From the cell containing the given text, extract its center point as [x, y] coordinate. 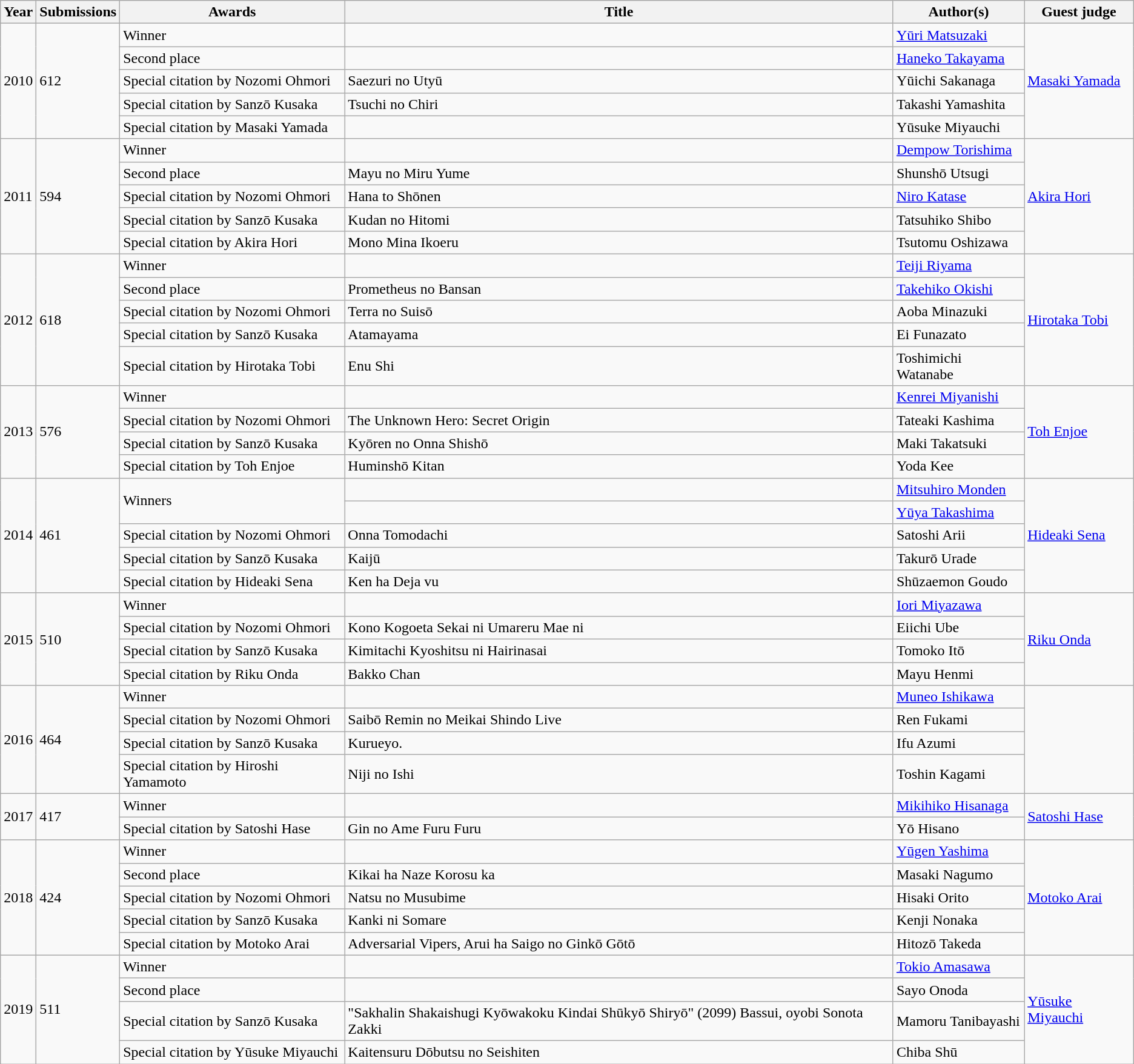
461 [78, 535]
Toshin Kagami [958, 774]
Ren Fukami [958, 720]
511 [78, 1009]
Tateaki Kashima [958, 420]
Hana to Shōnen [619, 196]
594 [78, 196]
Riku Onda [1079, 639]
576 [78, 432]
2013 [18, 432]
Submissions [78, 12]
Special citation by Masaki Yamada [233, 127]
Bakko Chan [619, 674]
417 [78, 817]
Special citation by Riku Onda [233, 674]
Niro Katase [958, 196]
510 [78, 639]
Kyōren no Onna Shishō [619, 443]
Special citation by Akira Hori [233, 242]
Author(s) [958, 12]
Tatsuhiko Shibo [958, 219]
Yūya Takashima [958, 512]
2012 [18, 320]
Terra no Suisō [619, 312]
Special citation by Hiroshi Yamamoto [233, 774]
Motoko Arai [1079, 897]
612 [78, 81]
Hitozō Takeda [958, 943]
Kenji Nonaka [958, 920]
Special citation by Satoshi Hase [233, 828]
2019 [18, 1009]
Yūichi Sakanaga [958, 81]
Toh Enjoe [1079, 432]
Ifu Azumi [958, 743]
Akira Hori [1079, 196]
Ei Funazato [958, 335]
Yūgen Yashima [958, 851]
464 [78, 740]
Hideaki Sena [1079, 535]
Dempow Torishima [958, 150]
Saibō Remin no Meikai Shindo Live [619, 720]
Mikihiko Hisanaga [958, 805]
Masaki Yamada [1079, 81]
Aoba Minazuki [958, 312]
Satoshi Arii [958, 535]
Winners [233, 501]
Kimitachi Kyoshitsu ni Hairinasai [619, 650]
Takurō Urade [958, 558]
Sayo Onoda [958, 990]
Eiichi Ube [958, 627]
Teiji Riyama [958, 265]
Maki Takatsuki [958, 443]
Kono Kogoeta Sekai ni Umareru Mae ni [619, 627]
Ken ha Deja vu [619, 581]
Niji no Ishi [619, 774]
2014 [18, 535]
Yūri Matsuzaki [958, 35]
Mayu Henmi [958, 674]
Special citation by Hideaki Sena [233, 581]
Tsutomu Oshizawa [958, 242]
Guest judge [1079, 12]
2015 [18, 639]
2016 [18, 740]
Hirotaka Tobi [1079, 320]
Special citation by Motoko Arai [233, 943]
Prometheus no Bansan [619, 289]
Atamayama [619, 335]
Kenrei Miyanishi [958, 397]
Yoda Kee [958, 466]
Special citation by Toh Enjoe [233, 466]
Mamoru Tanibayashi [958, 1021]
Mayu no Miru Yume [619, 173]
Toshimichi Watanabe [958, 366]
Shunshō Utsugi [958, 173]
Saezuri no Utyū [619, 81]
Tsuchi no Chiri [619, 104]
Special citation by Yūsuke Miyauchi [233, 1052]
Takashi Yamashita [958, 104]
2011 [18, 196]
Huminshō Kitan [619, 466]
Mono Mina Ikoeru [619, 242]
Hisaki Orito [958, 897]
2017 [18, 817]
Takehiko Okishi [958, 289]
Masaki Nagumo [958, 874]
Tomoko Itō [958, 650]
Kudan no Hitomi [619, 219]
2018 [18, 897]
Kikai ha Naze Korosu ka [619, 874]
Shūzaemon Goudo [958, 581]
"Sakhalin Shakaishugi Kyōwakoku Kindai Shūkyō Shiryō" (2099) Bassui, oyobi Sonota Zakki [619, 1021]
2010 [18, 81]
Muneo Ishikawa [958, 697]
Kaitensuru Dōbutsu no Seishiten [619, 1052]
Kurueyo. [619, 743]
Awards [233, 12]
Yō Hisano [958, 828]
Haneko Takayama [958, 58]
Adversarial Vipers, Arui ha Saigo no Ginkō Gōtō [619, 943]
Tokio Amasawa [958, 967]
Kaijū [619, 558]
424 [78, 897]
618 [78, 320]
Onna Tomodachi [619, 535]
Mitsuhiro Monden [958, 489]
Kanki ni Somare [619, 920]
Chiba Shū [958, 1052]
Gin no Ame Furu Furu [619, 828]
Title [619, 12]
The Unknown Hero: Secret Origin [619, 420]
Satoshi Hase [1079, 817]
Special citation by Hirotaka Tobi [233, 366]
Natsu no Musubime [619, 897]
Enu Shi [619, 366]
Year [18, 12]
Iori Miyazawa [958, 604]
